Output the (X, Y) coordinate of the center of the cell containing the given text.  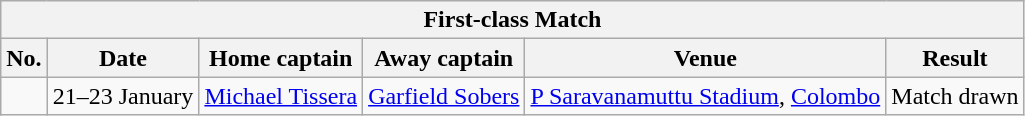
Garfield Sobers (444, 96)
Venue (706, 58)
First-class Match (512, 20)
Michael Tissera (281, 96)
Result (955, 58)
P Saravanamuttu Stadium, Colombo (706, 96)
Home captain (281, 58)
Away captain (444, 58)
21–23 January (123, 96)
Match drawn (955, 96)
No. (24, 58)
Date (123, 58)
